From the cell containing the given text, extract its center point as (X, Y) coordinate. 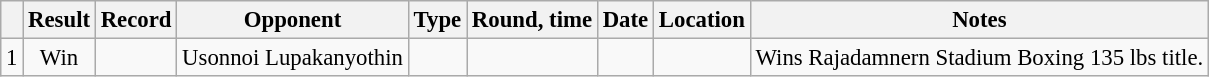
Usonnoi Lupakanyothin (292, 58)
1 (12, 58)
Notes (979, 20)
Wins Rajadamnern Stadium Boxing 135 lbs title. (979, 58)
Win (60, 58)
Location (702, 20)
Result (60, 20)
Opponent (292, 20)
Round, time (532, 20)
Record (136, 20)
Date (625, 20)
Type (437, 20)
